Return the (X, Y) coordinate for the center point of the cell that contains the specified text.  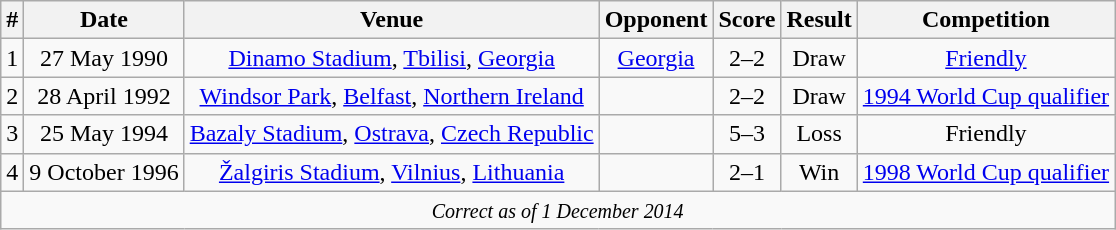
2 (12, 96)
Correct as of 1 December 2014 (558, 210)
Žalgiris Stadium, Vilnius, Lithuania (392, 172)
Venue (392, 20)
1994 World Cup qualifier (986, 96)
Bazaly Stadium, Ostrava, Czech Republic (392, 134)
# (12, 20)
Loss (819, 134)
1 (12, 58)
Date (104, 20)
Opponent (656, 20)
Score (747, 20)
1998 World Cup qualifier (986, 172)
9 October 1996 (104, 172)
Windsor Park, Belfast, Northern Ireland (392, 96)
27 May 1990 (104, 58)
5–3 (747, 134)
3 (12, 134)
Win (819, 172)
28 April 1992 (104, 96)
Competition (986, 20)
Result (819, 20)
4 (12, 172)
Dinamo Stadium, Tbilisi, Georgia (392, 58)
2–1 (747, 172)
25 May 1994 (104, 134)
Georgia (656, 58)
